Capture the cell that displays the provided text and extract its (X, Y) central coordinate. 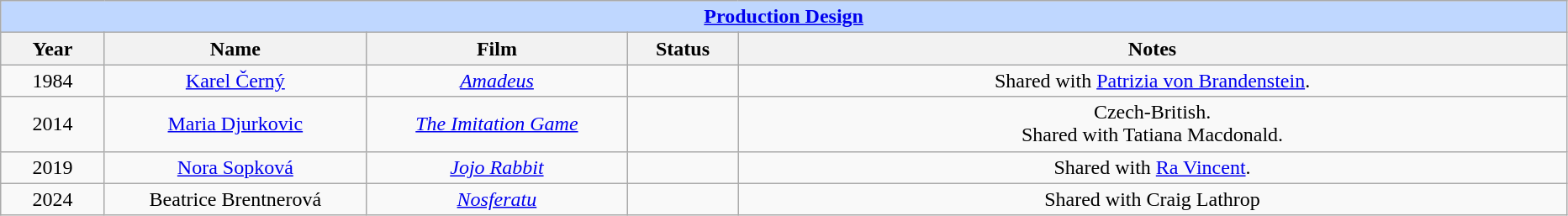
Production Design (784, 17)
Status (683, 49)
Maria Djurkovic (235, 124)
Shared with Patrizia von Brandenstein. (1153, 81)
Shared with Craig Lathrop (1153, 199)
Year (53, 49)
2019 (53, 167)
Notes (1153, 49)
2024 (53, 199)
2014 (53, 124)
The Imitation Game (496, 124)
Beatrice Brentnerová (235, 199)
Shared with Ra Vincent. (1153, 167)
Nora Sopková (235, 167)
1984 (53, 81)
Film (496, 49)
Jojo Rabbit (496, 167)
Karel Černý (235, 81)
Czech-British.Shared with Tatiana Macdonald. (1153, 124)
Nosferatu (496, 199)
Amadeus (496, 81)
Name (235, 49)
